Extract the (X, Y) coordinate from the center of the cell holding the provided text.  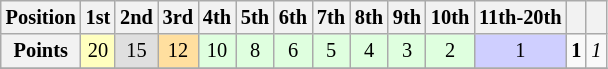
11th-20th (520, 17)
12 (178, 51)
20 (98, 51)
Points (41, 51)
4 (369, 51)
3 (407, 51)
Position (41, 17)
5 (331, 51)
4th (217, 17)
5th (255, 17)
3rd (178, 17)
15 (136, 51)
8th (369, 17)
6th (293, 17)
7th (331, 17)
8 (255, 51)
10 (217, 51)
1st (98, 17)
9th (407, 17)
6 (293, 51)
2nd (136, 17)
10th (450, 17)
2 (450, 51)
